Output the (X, Y) coordinate of the center of the cell containing the given text.  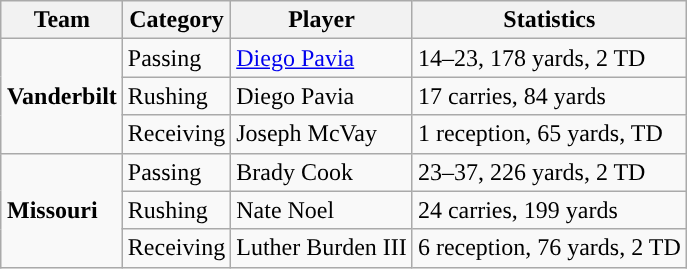
17 carries, 84 yards (549, 96)
Missouri (62, 210)
Category (176, 20)
Luther Burden III (322, 248)
Team (62, 20)
23–37, 226 yards, 2 TD (549, 172)
Vanderbilt (62, 96)
Nate Noel (322, 210)
6 reception, 76 yards, 2 TD (549, 248)
14–23, 178 yards, 2 TD (549, 58)
Statistics (549, 20)
Player (322, 20)
24 carries, 199 yards (549, 210)
Joseph McVay (322, 134)
Brady Cook (322, 172)
1 reception, 65 yards, TD (549, 134)
